From the cell containing the given text, extract its center point as [X, Y] coordinate. 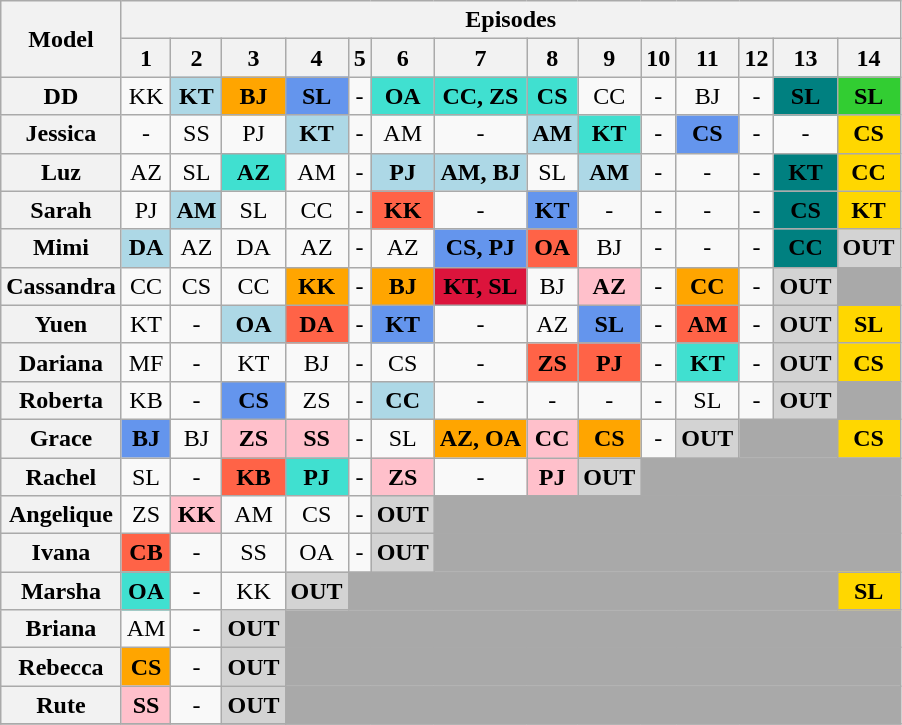
Marsha [61, 591]
AM, BJ [480, 172]
9 [610, 58]
8 [552, 58]
14 [868, 58]
5 [360, 58]
3 [254, 58]
MF [146, 362]
Episodes [510, 20]
AZ, OA [480, 438]
Rute [61, 705]
11 [708, 58]
13 [806, 58]
Ivana [61, 553]
Grace [61, 438]
DD [61, 96]
Sarah [61, 210]
Roberta [61, 400]
2 [196, 58]
Mimi [61, 248]
6 [402, 58]
Model [61, 39]
KT, SL [480, 286]
Rebecca [61, 667]
Rachel [61, 477]
CS, PJ [480, 248]
1 [146, 58]
Briana [61, 629]
Luz [61, 172]
Cassandra [61, 286]
CB [146, 553]
10 [658, 58]
Jessica [61, 134]
CC, ZS [480, 96]
12 [756, 58]
4 [316, 58]
Yuen [61, 324]
7 [480, 58]
Angelique [61, 515]
Dariana [61, 362]
